For the text-containing cell, return its midpoint in (X, Y) coordinate format. 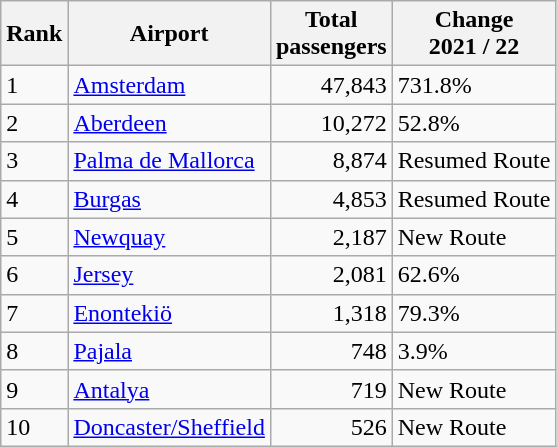
719 (331, 389)
1 (34, 85)
Newquay (170, 237)
2,187 (331, 237)
Jersey (170, 275)
52.8% (474, 123)
Palma de Mallorca (170, 161)
2,081 (331, 275)
47,843 (331, 85)
10,272 (331, 123)
4,853 (331, 199)
62.6% (474, 275)
5 (34, 237)
2 (34, 123)
10 (34, 427)
Pajala (170, 351)
4 (34, 199)
1,318 (331, 313)
526 (331, 427)
7 (34, 313)
3.9% (474, 351)
Doncaster/Sheffield (170, 427)
8 (34, 351)
Rank (34, 34)
8,874 (331, 161)
Total passengers (331, 34)
6 (34, 275)
Antalya (170, 389)
Airport (170, 34)
731.8% (474, 85)
9 (34, 389)
Aberdeen (170, 123)
79.3% (474, 313)
Enontekiö (170, 313)
Change2021 / 22 (474, 34)
Amsterdam (170, 85)
3 (34, 161)
Burgas (170, 199)
748 (331, 351)
